Pinpoint the cell where the given text exists, returning its [x, y] midpoint coordinate. 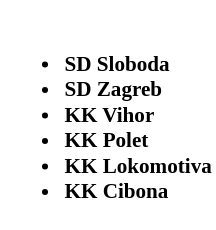
SD Sloboda SD Zagreb KK Vihor KK Polet KK Lokomotiva KK Cibona [108, 115]
